Return the [x, y] coordinate for the center point of the cell that contains the specified text.  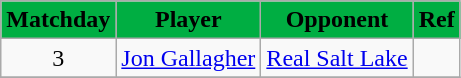
Real Salt Lake [337, 58]
Opponent [337, 20]
Jon Gallagher [188, 58]
Ref [436, 20]
Player [188, 20]
3 [58, 58]
Matchday [58, 20]
